Scan for the cell matching the given text and deliver its (x, y) coordinate at center. 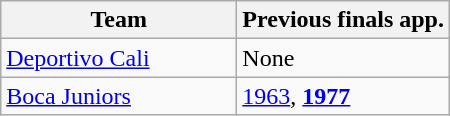
Team (119, 20)
1963, 1977 (344, 96)
None (344, 58)
Deportivo Cali (119, 58)
Previous finals app. (344, 20)
Boca Juniors (119, 96)
